Search for the cell housing the specified text and yield its (x, y) center coordinate. 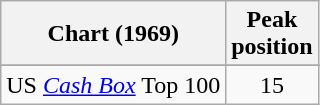
Peakposition (272, 34)
15 (272, 85)
Chart (1969) (114, 34)
US Cash Box Top 100 (114, 85)
